Pinpoint the cell where the given text exists, returning its [X, Y] midpoint coordinate. 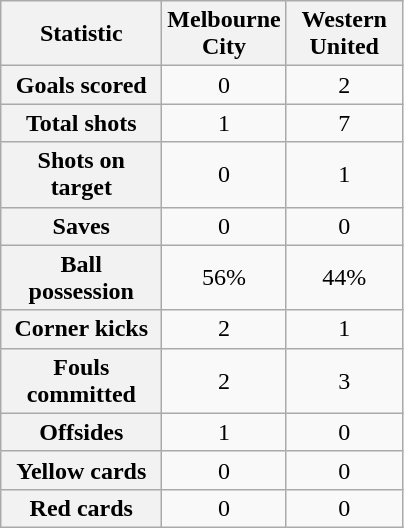
Western United [344, 34]
Ball possession [82, 278]
7 [344, 123]
56% [224, 278]
Goals scored [82, 85]
44% [344, 278]
Statistic [82, 34]
Red cards [82, 508]
Melbourne City [224, 34]
Yellow cards [82, 470]
Saves [82, 226]
Shots on target [82, 174]
Total shots [82, 123]
Fouls committed [82, 380]
Offsides [82, 432]
3 [344, 380]
Corner kicks [82, 329]
